Return the (x, y) coordinate for the center point of the cell that contains the specified text.  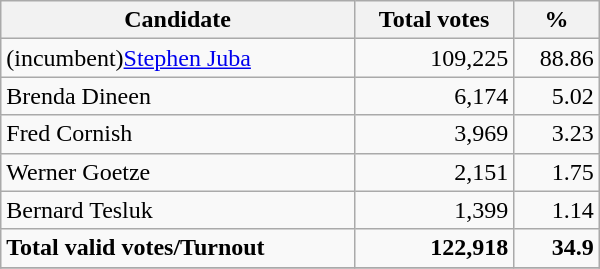
122,918 (434, 248)
3,969 (434, 134)
Brenda Dineen (178, 96)
Fred Cornish (178, 134)
Werner Goetze (178, 172)
Total valid votes/Turnout (178, 248)
109,225 (434, 58)
6,174 (434, 96)
Candidate (178, 20)
88.86 (556, 58)
5.02 (556, 96)
% (556, 20)
1,399 (434, 210)
1.75 (556, 172)
3.23 (556, 134)
34.9 (556, 248)
1.14 (556, 210)
Bernard Tesluk (178, 210)
(incumbent)Stephen Juba (178, 58)
2,151 (434, 172)
Total votes (434, 20)
